Identify which cell holds the provided text, then report its [X, Y] central coordinate. 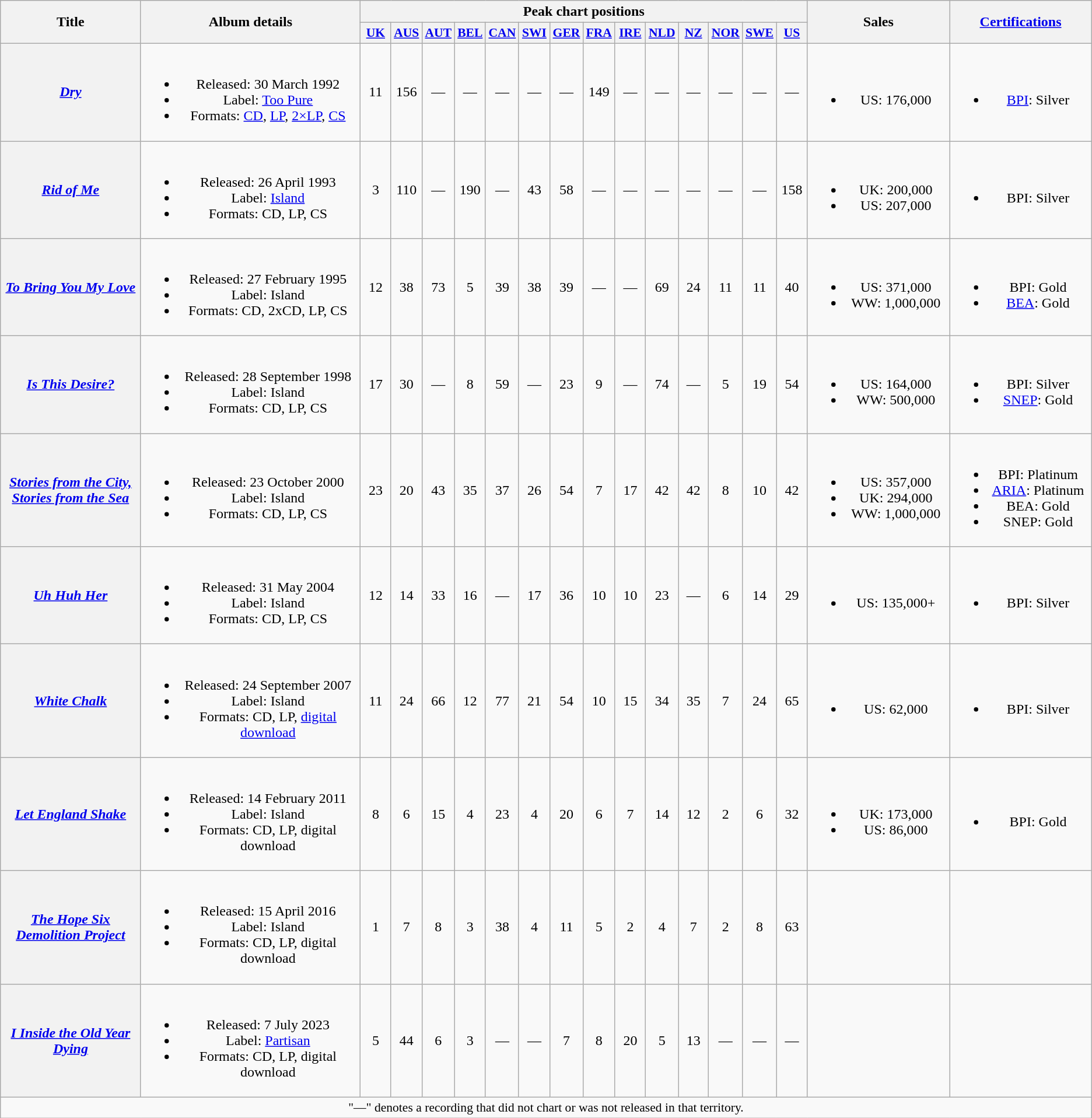
19 [759, 385]
FRA [598, 33]
"—" denotes a recording that did not chart or was not released in that territory. [546, 1107]
US: 176,000 [878, 92]
Released: 7 July 2023Label: PartisanFormats: CD, LP, digital download [251, 1040]
44 [406, 1040]
Released: 28 September 1998Label: IslandFormats: CD, LP, CS [251, 385]
I Inside the Old Year Dying [71, 1040]
74 [662, 385]
CAN [502, 33]
UK [376, 33]
To Bring You My Love [71, 287]
33 [438, 595]
White Chalk [71, 701]
73 [438, 287]
BPI: GoldBEA: Gold [1021, 287]
30 [406, 385]
Released: 26 April 1993Label: IslandFormats: CD, LP, CS [251, 190]
US: 164,000WW: 500,000 [878, 385]
US: 135,000+ [878, 595]
SWI [534, 33]
BEL [470, 33]
Released: 31 May 2004Label: IslandFormats: CD, LP, CS [251, 595]
26 [534, 490]
59 [502, 385]
NZ [694, 33]
AUT [438, 33]
NOR [726, 33]
Uh Huh Her [71, 595]
Is This Desire? [71, 385]
UK: 173,000US: 86,000 [878, 814]
US [792, 33]
34 [662, 701]
9 [598, 385]
63 [792, 927]
21 [534, 701]
37 [502, 490]
Released: 14 February 2011Label: IslandFormats: CD, LP, digital download [251, 814]
Album details [251, 22]
Peak chart positions [584, 12]
SWE [759, 33]
40 [792, 287]
Released: 23 October 2000Label: IslandFormats: CD, LP, CS [251, 490]
77 [502, 701]
16 [470, 595]
US: 371,000WW: 1,000,000 [878, 287]
BPI: SilverSNEP: Gold [1021, 385]
BPI: Gold [1021, 814]
Sales [878, 22]
BPI: PlatinumARIA: PlatinumBEA: GoldSNEP: Gold [1021, 490]
Certifications [1021, 22]
Released: 24 September 2007Label: IslandFormats: CD, LP, digital download [251, 701]
69 [662, 287]
58 [567, 190]
65 [792, 701]
149 [598, 92]
GER [567, 33]
36 [567, 595]
Released: 30 March 1992Label: Too PureFormats: CD, LP, 2×LP, CS [251, 92]
32 [792, 814]
Title [71, 22]
190 [470, 190]
US: 357,000UK: 294,000WW: 1,000,000 [878, 490]
NLD [662, 33]
The Hope Six Demolition Project [71, 927]
66 [438, 701]
AUS [406, 33]
1 [376, 927]
Rid of Me [71, 190]
Let England Shake [71, 814]
Released: 27 February 1995Label: IslandFormats: CD, 2xCD, LP, CS [251, 287]
110 [406, 190]
US: 62,000 [878, 701]
IRE [630, 33]
13 [694, 1040]
156 [406, 92]
Released: 15 April 2016Label: IslandFormats: CD, LP, digital download [251, 927]
Stories from the City, Stories from the Sea [71, 490]
158 [792, 190]
29 [792, 595]
Dry [71, 92]
UK: 200,000US: 207,000 [878, 190]
